From the cell containing the given text, extract its center point as (x, y) coordinate. 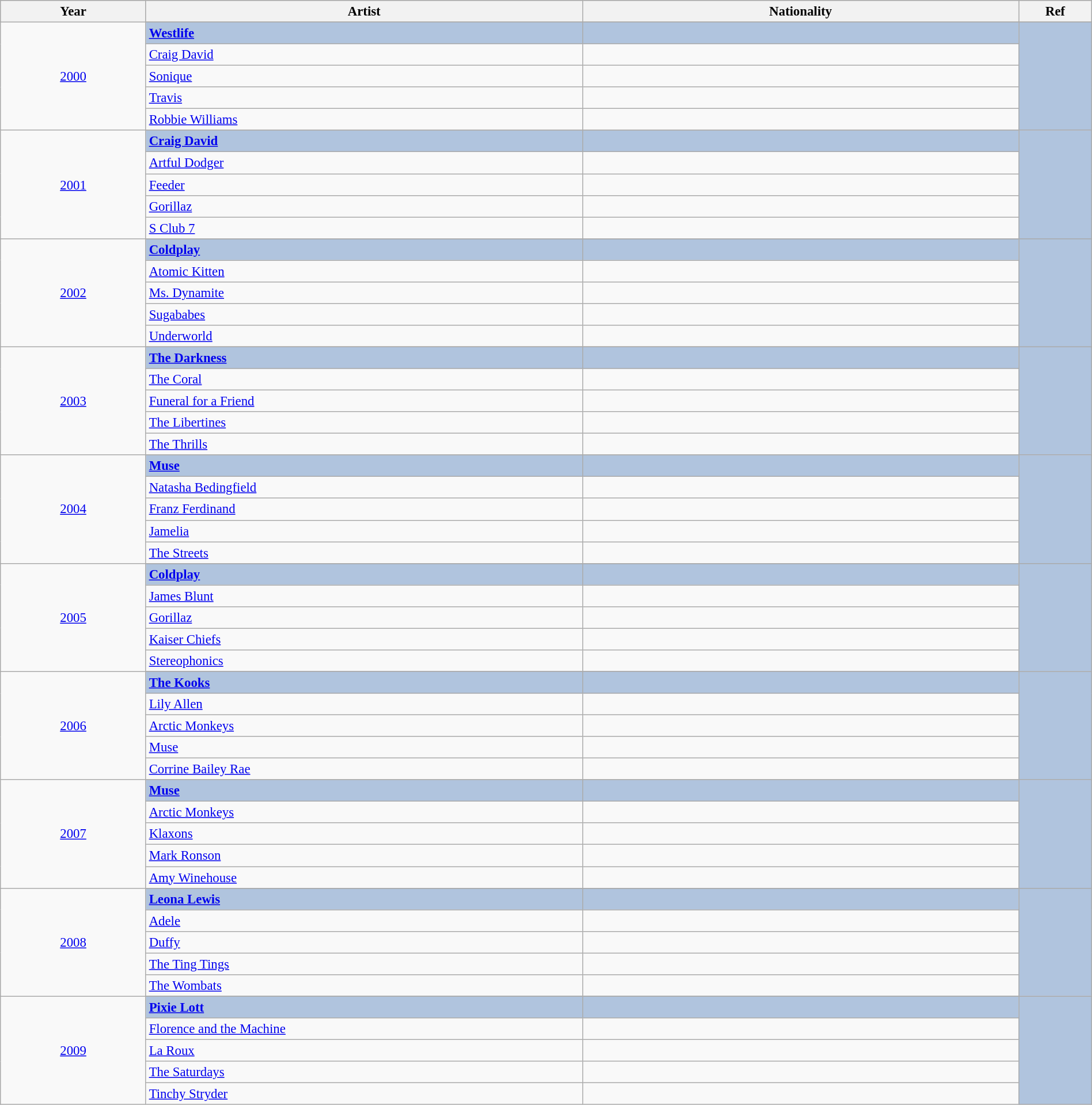
Mark Ronson (364, 856)
2002 (74, 293)
2005 (74, 617)
Year (74, 12)
Jamelia (364, 531)
Natasha Bedingfield (364, 488)
The Streets (364, 553)
Amy Winehouse (364, 878)
2009 (74, 1050)
Artful Dodger (364, 163)
Artist (364, 12)
Westlife (364, 33)
Atomic Kitten (364, 271)
The Ting Tings (364, 964)
Adele (364, 921)
Funeral for a Friend (364, 401)
The Thrills (364, 445)
La Roux (364, 1050)
Sonique (364, 77)
2006 (74, 726)
Underworld (364, 336)
Franz Ferdinand (364, 510)
2000 (74, 77)
2007 (74, 834)
The Libertines (364, 423)
Robbie Williams (364, 120)
Leona Lewis (364, 899)
James Blunt (364, 596)
Sugababes (364, 314)
Duffy (364, 942)
Pixie Lott (364, 1007)
The Darkness (364, 358)
2003 (74, 401)
Florence and the Machine (364, 1029)
2004 (74, 509)
The Coral (364, 379)
Corrine Bailey Rae (364, 769)
2008 (74, 942)
Nationality (801, 12)
The Kooks (364, 682)
Feeder (364, 185)
The Wombats (364, 986)
Ms. Dynamite (364, 293)
The Saturdays (364, 1072)
S Club 7 (364, 228)
Lily Allen (364, 704)
2001 (74, 184)
Stereophonics (364, 661)
Ref (1055, 12)
Travis (364, 98)
Tinchy Stryder (364, 1094)
Kaiser Chiefs (364, 639)
Klaxons (364, 834)
